Search for the cell housing the specified text and yield its [x, y] center coordinate. 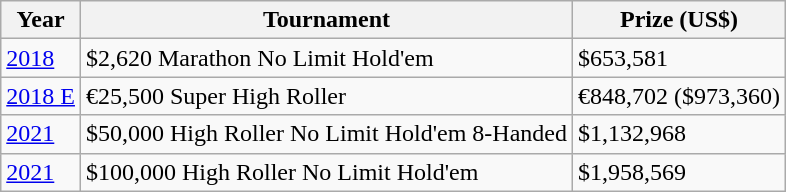
$100,000 High Roller No Limit Hold'em [326, 172]
2018 [41, 58]
$50,000 High Roller No Limit Hold'em 8-Handed [326, 134]
Year [41, 20]
$1,132,968 [678, 134]
€25,500 Super High Roller [326, 96]
€848,702 ($973,360) [678, 96]
$2,620 Marathon No Limit Hold'em [326, 58]
Tournament [326, 20]
Prize (US$) [678, 20]
$653,581 [678, 58]
$1,958,569 [678, 172]
2018 E [41, 96]
